Scan for the cell matching the given text and deliver its (X, Y) coordinate at center. 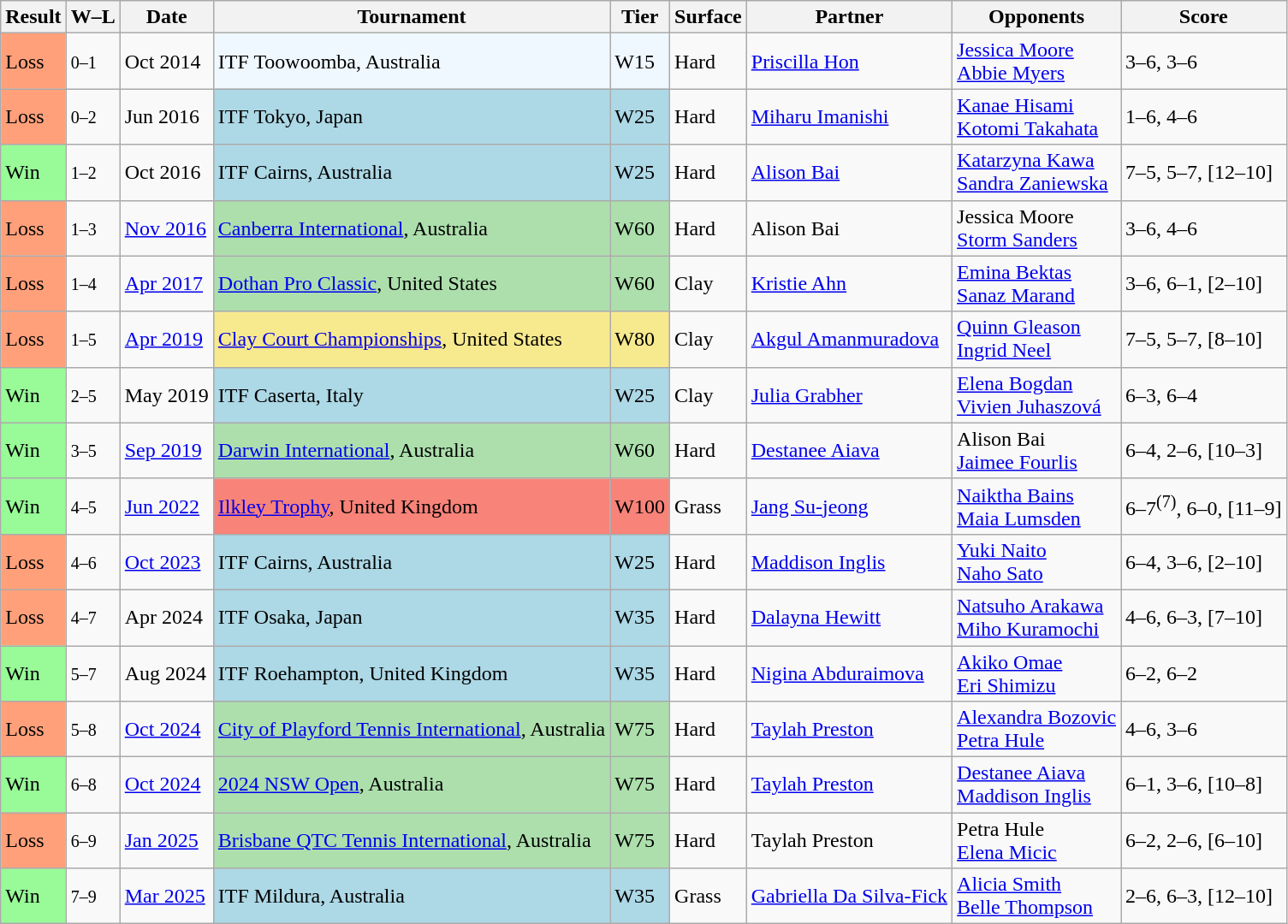
Opponents (1037, 17)
Oct 2016 (166, 173)
Clay Court Championships, United States (412, 339)
Katarzyna Kawa Sandra Zaniewska (1037, 173)
ITF Mildura, Australia (412, 897)
4–6 (92, 561)
Destanee Aiava Maddison Inglis (1037, 785)
ITF Roehampton, United Kingdom (412, 672)
Naiktha Bains Maia Lumsden (1037, 506)
Sep 2019 (166, 450)
Dothan Pro Classic, United States (412, 284)
2–5 (92, 395)
Akiko Omae Eri Shimizu (1037, 672)
Gabriella Da Silva-Fick (849, 897)
5–7 (92, 672)
4–5 (92, 506)
Dalayna Hewitt (849, 618)
Canberra International, Australia (412, 228)
W–L (92, 17)
May 2019 (166, 395)
Alexandra Bozovic Petra Hule (1037, 729)
Result (33, 17)
Mar 2025 (166, 897)
Darwin International, Australia (412, 450)
Aug 2024 (166, 672)
6–7(7), 6–0, [11–9] (1203, 506)
Apr 2017 (166, 284)
1–5 (92, 339)
Apr 2019 (166, 339)
Alicia Smith Belle Thompson (1037, 897)
ITF Toowoomba, Australia (412, 62)
1–4 (92, 284)
6–4, 3–6, [2–10] (1203, 561)
Score (1203, 17)
City of Playford Tennis International, Australia (412, 729)
Jun 2022 (166, 506)
Nov 2016 (166, 228)
Surface (709, 17)
Alison Bai Jaimee Fourlis (1037, 450)
Tier (640, 17)
Natsuho Arakawa Miho Kuramochi (1037, 618)
6–3, 6–4 (1203, 395)
Tournament (412, 17)
0–1 (92, 62)
Partner (849, 17)
4–6, 6–3, [7–10] (1203, 618)
Jang Su-jeong (849, 506)
7–9 (92, 897)
Priscilla Hon (849, 62)
4–7 (92, 618)
4–6, 3–6 (1203, 729)
7–5, 5–7, [12–10] (1203, 173)
0–2 (92, 116)
Quinn Gleason Ingrid Neel (1037, 339)
3–6, 3–6 (1203, 62)
Kristie Ahn (849, 284)
1–6, 4–6 (1203, 116)
Jan 2025 (166, 840)
Yuki Naito Naho Sato (1037, 561)
Destanee Aiava (849, 450)
Oct 2023 (166, 561)
Jessica Moore Abbie Myers (1037, 62)
Apr 2024 (166, 618)
7–5, 5–7, [8–10] (1203, 339)
Emina Bektas Sanaz Marand (1037, 284)
Jessica Moore Storm Sanders (1037, 228)
Julia Grabher (849, 395)
W80 (640, 339)
W100 (640, 506)
ITF Caserta, Italy (412, 395)
Miharu Imanishi (849, 116)
Petra Hule Elena Micic (1037, 840)
Ilkley Trophy, United Kingdom (412, 506)
Jun 2016 (166, 116)
Elena Bogdan Vivien Juhaszová (1037, 395)
Kanae Hisami Kotomi Takahata (1037, 116)
6–9 (92, 840)
6–1, 3–6, [10–8] (1203, 785)
1–3 (92, 228)
ITF Tokyo, Japan (412, 116)
Maddison Inglis (849, 561)
Oct 2014 (166, 62)
Akgul Amanmuradova (849, 339)
ITF Osaka, Japan (412, 618)
2–6, 6–3, [12–10] (1203, 897)
6–4, 2–6, [10–3] (1203, 450)
Nigina Abduraimova (849, 672)
6–8 (92, 785)
3–6, 4–6 (1203, 228)
5–8 (92, 729)
6–2, 2–6, [6–10] (1203, 840)
Brisbane QTC Tennis International, Australia (412, 840)
2024 NSW Open, Australia (412, 785)
W15 (640, 62)
3–5 (92, 450)
6–2, 6–2 (1203, 672)
3–6, 6–1, [2–10] (1203, 284)
1–2 (92, 173)
Date (166, 17)
